Search for the cell housing the specified text and yield its (x, y) center coordinate. 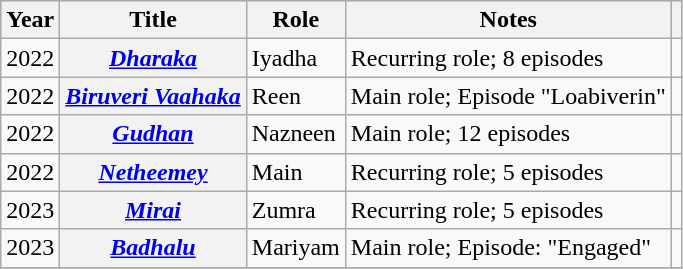
Main role; Episode: "Engaged" (508, 248)
Notes (508, 20)
Main (296, 172)
Title (153, 20)
Mariyam (296, 248)
Dharaka (153, 58)
Iyadha (296, 58)
Main role; 12 episodes (508, 134)
Netheemey (153, 172)
Zumra (296, 210)
Biruveri Vaahaka (153, 96)
Reen (296, 96)
Badhalu (153, 248)
Year (30, 20)
Role (296, 20)
Main role; Episode "Loabiverin" (508, 96)
Mirai (153, 210)
Gudhan (153, 134)
Nazneen (296, 134)
Recurring role; 8 episodes (508, 58)
